Detect which cell encompasses the target text, then output its [x, y] center coordinate. 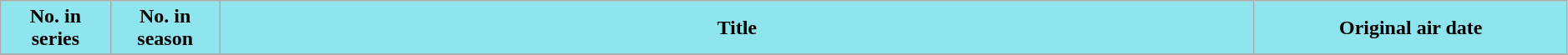
Original air date [1410, 28]
Title [737, 28]
No. inseason [165, 28]
No. inseries [55, 28]
